Capture the cell that displays the provided text and extract its [x, y] central coordinate. 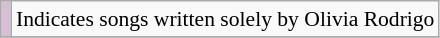
Indicates songs written solely by Olivia Rodrigo [226, 19]
